Output the (X, Y) coordinate of the center of the cell containing the given text.  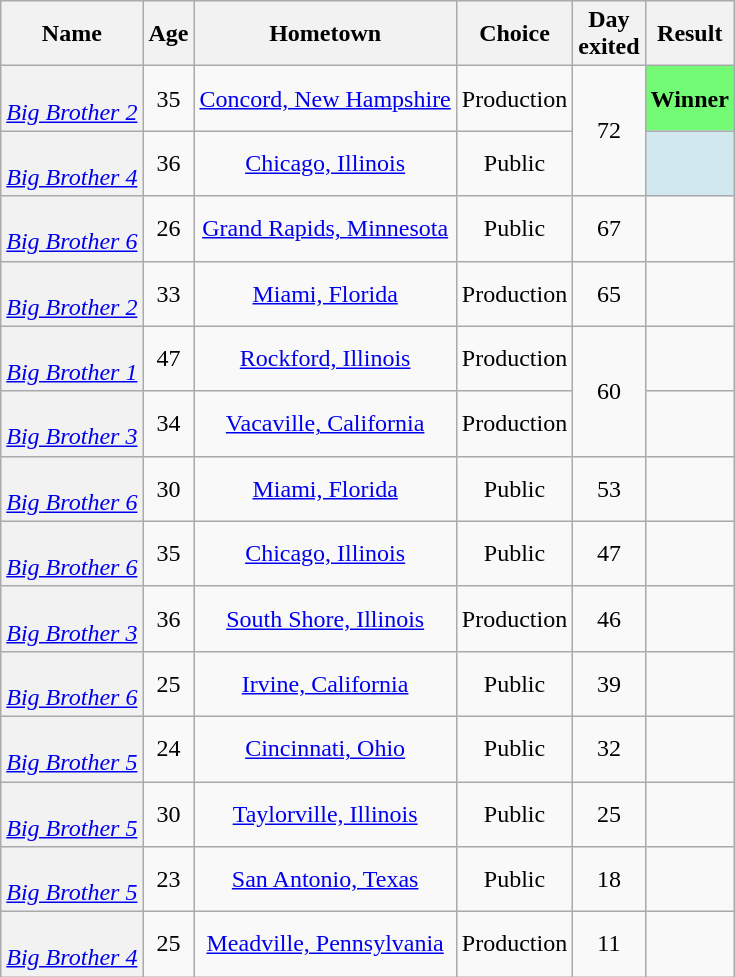
Winner (690, 98)
Cincinnati, Ohio (325, 748)
65 (609, 294)
Irvine, California (325, 684)
Name (72, 34)
46 (609, 618)
18 (609, 880)
Grand Rapids, Minnesota (325, 228)
Meadville, Pennsylvania (325, 944)
Age (168, 34)
Hometown (325, 34)
60 (609, 391)
Rockford, Illinois (325, 358)
Dayexited (609, 34)
34 (168, 424)
Concord, New Hampshire (325, 98)
26 (168, 228)
23 (168, 880)
24 (168, 748)
South Shore, Illinois (325, 618)
Vacaville, California (325, 424)
33 (168, 294)
Taylorville, Illinois (325, 814)
32 (609, 748)
53 (609, 488)
11 (609, 944)
Big Brother 1 (72, 358)
Choice (514, 34)
67 (609, 228)
San Antonio, Texas (325, 880)
72 (609, 131)
Result (690, 34)
39 (609, 684)
